Return the [x, y] coordinate for the center point of the cell that contains the specified text.  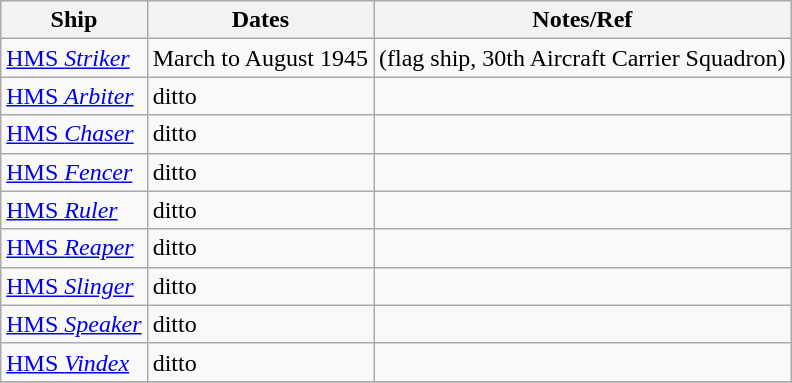
HMS Slinger [74, 286]
(flag ship, 30th Aircraft Carrier Squadron) [583, 58]
HMS Arbiter [74, 96]
Dates [260, 20]
Ship [74, 20]
HMS Ruler [74, 210]
HMS Reaper [74, 248]
HMS Chaser [74, 134]
HMS Speaker [74, 324]
HMS Vindex [74, 362]
March to August 1945 [260, 58]
HMS Striker [74, 58]
Notes/Ref [583, 20]
HMS Fencer [74, 172]
